Return the [x, y] coordinate for the center point of the cell that contains the specified text.  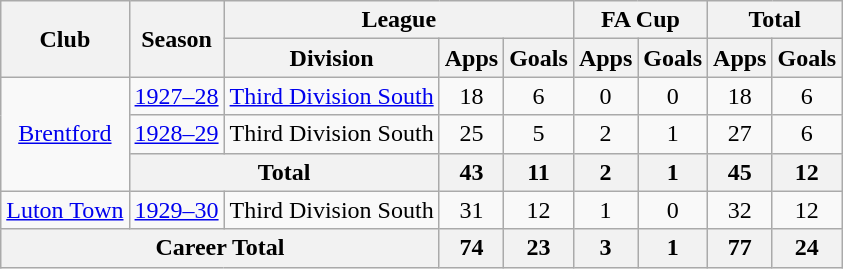
24 [807, 248]
45 [740, 172]
Luton Town [65, 210]
27 [740, 134]
32 [740, 210]
1929–30 [176, 210]
23 [539, 248]
77 [740, 248]
1928–29 [176, 134]
43 [471, 172]
Season [176, 39]
League [398, 20]
Division [332, 58]
11 [539, 172]
Brentford [65, 134]
74 [471, 248]
Club [65, 39]
5 [539, 134]
3 [605, 248]
FA Cup [640, 20]
25 [471, 134]
1927–28 [176, 96]
Career Total [220, 248]
31 [471, 210]
